Detect which cell encompasses the target text, then output its [x, y] center coordinate. 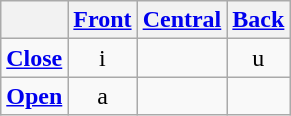
Back [258, 20]
i [102, 58]
Close [34, 58]
Central [182, 20]
u [258, 58]
Open [34, 96]
a [102, 96]
Front [102, 20]
